From the cell containing the given text, extract its center point as (X, Y) coordinate. 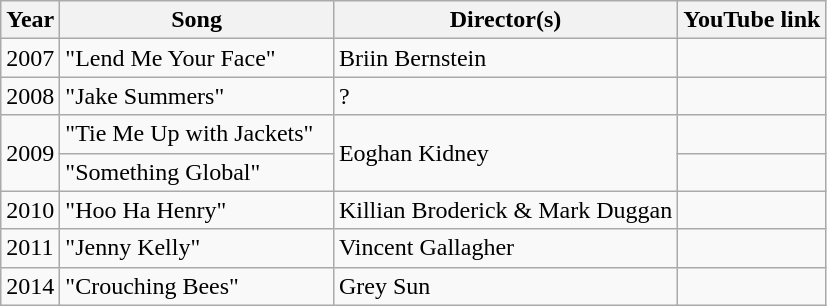
Grey Sun (505, 286)
"Crouching Bees" (197, 286)
"Something Global" (197, 172)
2011 (30, 248)
2014 (30, 286)
"Tie Me Up with Jackets" (197, 134)
Director(s) (505, 20)
2008 (30, 96)
Year (30, 20)
? (505, 96)
2009 (30, 153)
"Jenny Kelly" (197, 248)
2010 (30, 210)
"Hoo Ha Henry" (197, 210)
Eoghan Kidney (505, 153)
YouTube link (752, 20)
Vincent Gallagher (505, 248)
"Jake Summers" (197, 96)
Killian Broderick & Mark Duggan (505, 210)
Song (197, 20)
2007 (30, 58)
"Lend Me Your Face" (197, 58)
Briin Bernstein (505, 58)
